Provide the [X, Y] coordinate of the cell's center where the given text is located.  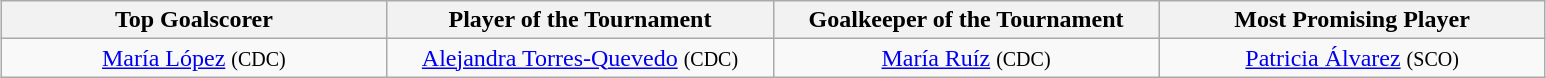
Patricia Álvarez (SCO) [1352, 58]
Most Promising Player [1352, 20]
Top Goalscorer [194, 20]
María López (CDC) [194, 58]
Goalkeeper of the Tournament [966, 20]
Player of the Tournament [580, 20]
Alejandra Torres-Quevedo (CDC) [580, 58]
María Ruíz (CDC) [966, 58]
